Determine the (x, y) coordinate at the center of the cell enclosing the given text.  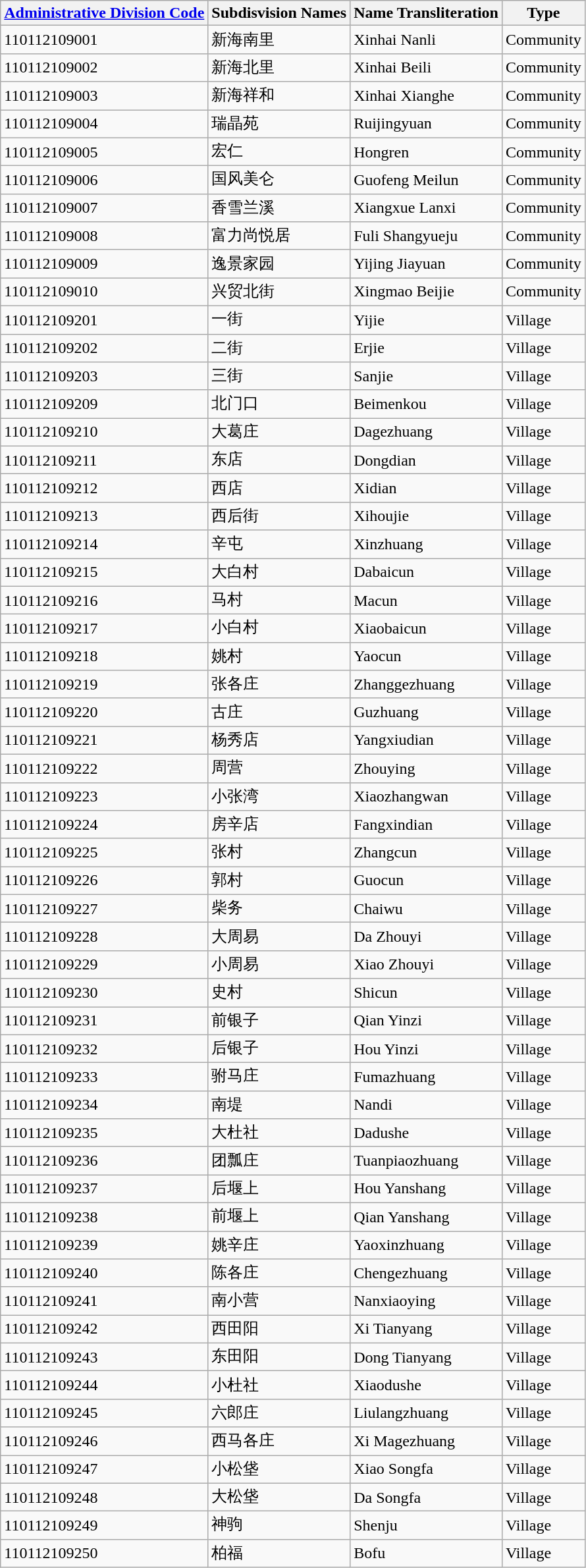
柏福 (279, 1553)
110112109248 (104, 1498)
110112109203 (104, 377)
110112109209 (104, 404)
110112109006 (104, 180)
Zhanggezhuang (427, 685)
Administrative Division Code (104, 13)
110112109240 (104, 1274)
110112109239 (104, 1245)
110112109007 (104, 208)
马村 (279, 601)
Fangxindian (427, 825)
Yangxiudian (427, 740)
Xiangxue Lanxi (427, 208)
110112109230 (104, 993)
后银子 (279, 1048)
Zhangcun (427, 852)
110112109245 (104, 1413)
Yijing Jiayuan (427, 263)
110112109224 (104, 825)
Shicun (427, 993)
Da Zhouyi (427, 936)
Xi Tianyang (427, 1329)
110112109234 (104, 1105)
Qian Yanshang (427, 1217)
驸马庄 (279, 1077)
Hou Yinzi (427, 1048)
房辛店 (279, 825)
110112109212 (104, 489)
110112109220 (104, 713)
大白村 (279, 573)
杨秀店 (279, 740)
110112109225 (104, 852)
110112109232 (104, 1048)
110112109222 (104, 768)
Fuli Shangyueju (427, 236)
Xingmao Beijie (427, 292)
周营 (279, 768)
110112109236 (104, 1160)
Chengezhuang (427, 1274)
香雪兰溪 (279, 208)
后堰上 (279, 1189)
110112109233 (104, 1077)
Chaiwu (427, 909)
小白村 (279, 628)
Dadushe (427, 1133)
Dongdian (427, 460)
Xinhai Nanli (427, 40)
大周易 (279, 936)
Xiao Songfa (427, 1470)
南小营 (279, 1301)
Xihoujie (427, 516)
Dagezhuang (427, 432)
110112109235 (104, 1133)
陈各庄 (279, 1274)
Liulangzhuang (427, 1413)
Xiaozhangwan (427, 797)
110112109001 (104, 40)
Xiaodushe (427, 1386)
大松垡 (279, 1498)
姚村 (279, 656)
瑞晶苑 (279, 124)
宏仁 (279, 151)
Xinzhuang (427, 544)
柴务 (279, 909)
东店 (279, 460)
张各庄 (279, 685)
110112109008 (104, 236)
二街 (279, 348)
小周易 (279, 964)
大杜社 (279, 1133)
Hou Yanshang (427, 1189)
Dong Tianyang (427, 1357)
新海南里 (279, 40)
张村 (279, 852)
110112109249 (104, 1525)
Tuanpiaozhuang (427, 1160)
富力尚悦居 (279, 236)
Beimenkou (427, 404)
西田阳 (279, 1329)
西店 (279, 489)
东田阳 (279, 1357)
Xi Magezhuang (427, 1441)
110112109231 (104, 1021)
Name Transliteration (427, 13)
110112109004 (104, 124)
110112109221 (104, 740)
大葛庄 (279, 432)
110112109246 (104, 1441)
兴贸北街 (279, 292)
小松垡 (279, 1470)
西马各庄 (279, 1441)
三街 (279, 377)
逸景家园 (279, 263)
Dabaicun (427, 573)
110112109241 (104, 1301)
Fumazhuang (427, 1077)
Bofu (427, 1553)
110112109229 (104, 964)
Sanjie (427, 377)
110112109003 (104, 96)
Yaocun (427, 656)
110112109216 (104, 601)
110112109201 (104, 320)
Shenju (427, 1525)
Erjie (427, 348)
团瓢庄 (279, 1160)
110112109250 (104, 1553)
Macun (427, 601)
Nandi (427, 1105)
Hongren (427, 151)
110112109237 (104, 1189)
110112109202 (104, 348)
110112109002 (104, 67)
新海祥和 (279, 96)
Xinhai Beili (427, 67)
辛屯 (279, 544)
Zhouying (427, 768)
国风美仑 (279, 180)
Da Songfa (427, 1498)
Type (543, 13)
南堤 (279, 1105)
110112109227 (104, 909)
110112109244 (104, 1386)
Qian Yinzi (427, 1021)
110112109213 (104, 516)
郭村 (279, 881)
110112109215 (104, 573)
Ruijingyuan (427, 124)
Xiao Zhouyi (427, 964)
110112109211 (104, 460)
Yaoxinzhuang (427, 1245)
六郎庄 (279, 1413)
姚辛庄 (279, 1245)
史村 (279, 993)
110112109218 (104, 656)
110112109214 (104, 544)
新海北里 (279, 67)
Nanxiaoying (427, 1301)
Xiaobaicun (427, 628)
前银子 (279, 1021)
Guzhuang (427, 713)
110112109238 (104, 1217)
北门口 (279, 404)
古庄 (279, 713)
110112109010 (104, 292)
Xidian (427, 489)
Subdisvision Names (279, 13)
110112109247 (104, 1470)
一街 (279, 320)
110112109217 (104, 628)
110112109223 (104, 797)
小杜社 (279, 1386)
110112109243 (104, 1357)
Guofeng Meilun (427, 180)
Xinhai Xianghe (427, 96)
前堰上 (279, 1217)
110112109210 (104, 432)
Yijie (427, 320)
110112109005 (104, 151)
小张湾 (279, 797)
西后街 (279, 516)
110112109009 (104, 263)
神驹 (279, 1525)
110112109228 (104, 936)
Guocun (427, 881)
110112109219 (104, 685)
110112109226 (104, 881)
110112109242 (104, 1329)
